Locate the cell with the specified text and output its (X, Y) center coordinate. 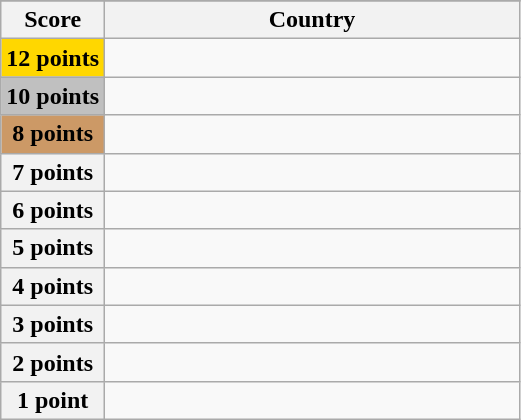
1 point (53, 400)
12 points (53, 58)
4 points (53, 286)
8 points (53, 134)
5 points (53, 248)
2 points (53, 362)
3 points (53, 324)
Country (312, 20)
10 points (53, 96)
7 points (53, 172)
Score (53, 20)
6 points (53, 210)
